Return (x, y) of the center of cell containing provided text 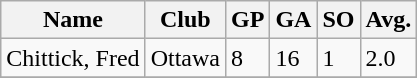
SO (338, 20)
2.0 (388, 58)
16 (294, 58)
1 (338, 58)
Name (73, 20)
Ottawa (185, 58)
Club (185, 20)
8 (248, 58)
Chittick, Fred (73, 58)
GA (294, 20)
Avg. (388, 20)
GP (248, 20)
